Find where the given text appears and provide that cell's center as [X, Y] coordinate. 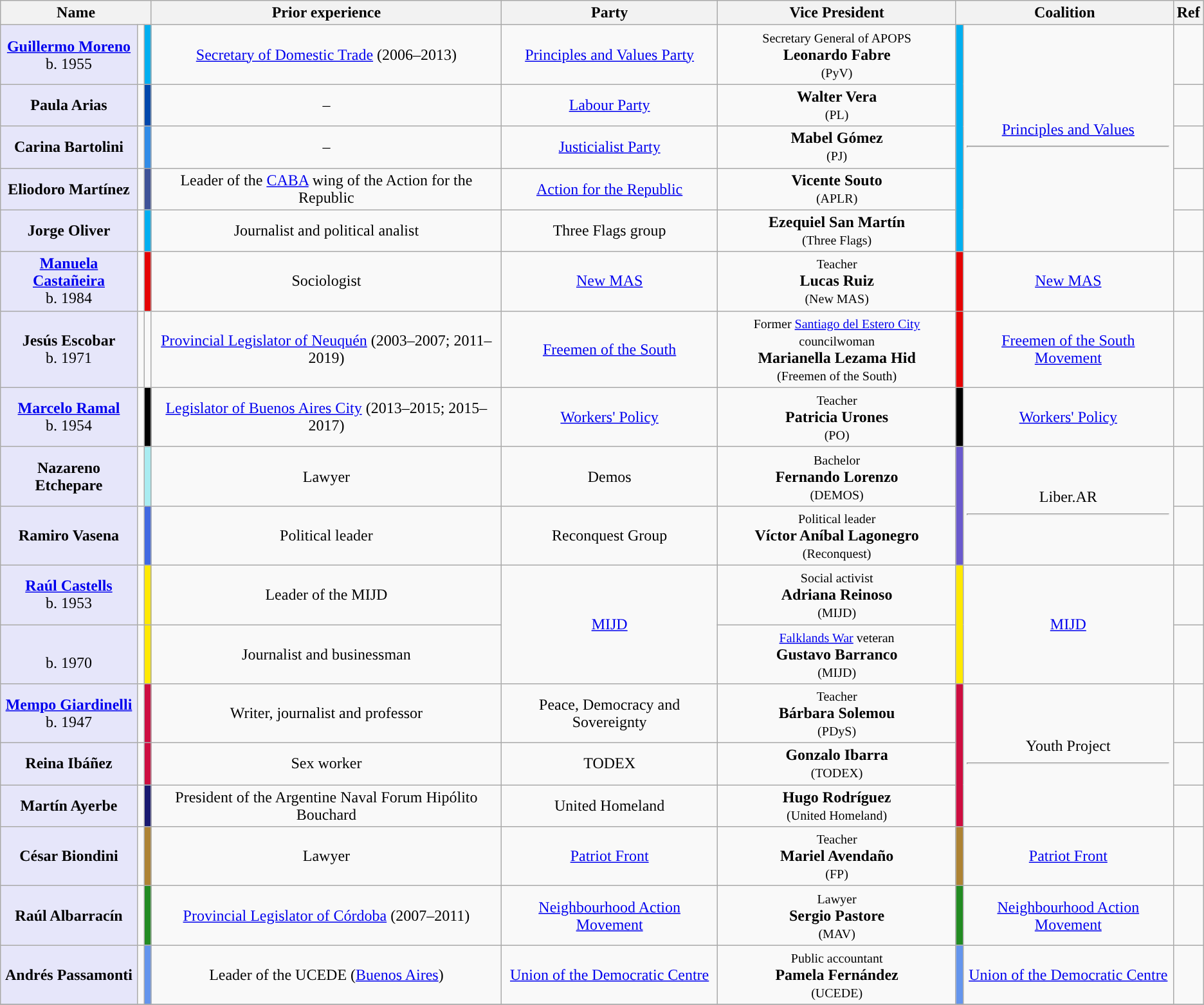
TeacherBárbara Solemou(PDyS) [837, 714]
Writer, journalist and professor [326, 714]
Manuela Castañeirab. 1984 [69, 281]
Raúl Castellsb. 1953 [69, 595]
Demos [609, 476]
Martín Ayerbe [69, 806]
Leader of the CABA wing of the Action for the Republic [326, 189]
Hugo Rodríguez(United Homeland) [837, 806]
Jorge Oliver [69, 230]
Secretary of Domestic Trade (2006–2013) [326, 55]
Ezequiel San Martín(Three Flags) [837, 230]
Coalition [1064, 13]
b. 1970 [69, 654]
Jesús Escobarb. 1971 [69, 349]
Justicialist Party [609, 147]
Falklands War veteranGustavo Barranco(MIJD) [837, 654]
Vicente Souto(APLR) [837, 189]
United Homeland [609, 806]
Vice President [837, 13]
Political leaderVíctor Aníbal Lagonegro(Reconquest) [837, 535]
Political leader [326, 535]
Leader of the MIJD [326, 595]
Mabel Gómez(PJ) [837, 147]
Three Flags group [609, 230]
Legislator of Buenos Aires City (2013–2015; 2015–2017) [326, 417]
Sociologist [326, 281]
Peace, Democracy and Sovereignty [609, 714]
Provincial Legislator of Neuquén (2003–2007; 2011–2019) [326, 349]
Paula Arias [69, 106]
Journalist and businessman [326, 654]
TeacherMariel Avendaño(FP) [837, 856]
Leader of the UCEDE (Buenos Aires) [326, 975]
Youth Project [1068, 755]
Freemen of the South [609, 349]
Public accountantPamela Fernández(UCEDE) [837, 975]
Raúl Albarracín [69, 916]
TeacherLucas Ruiz(New MAS) [837, 281]
Former Santiago del Estero City councilwomanMarianella Lezama Hid(Freemen of the South) [837, 349]
Ref [1189, 13]
Social activistAdriana Reinoso(MIJD) [837, 595]
Gonzalo Ibarra(TODEX) [837, 764]
Freemen of the South Movement [1068, 349]
Action for the Republic [609, 189]
Ramiro Vasena [69, 535]
Prior experience [326, 13]
Party [609, 13]
Name [76, 13]
Carina Bartolini [69, 147]
TeacherPatricia Urones(PO) [837, 417]
President of the Argentine Naval Forum Hipólito Bouchard [326, 806]
Journalist and political analist [326, 230]
Andrés Passamonti [69, 975]
Liber.AR [1068, 506]
Eliodoro Martínez [69, 189]
Reina Ibáñez [69, 764]
Sex worker [326, 764]
Reconquest Group [609, 535]
Principles and Values [1068, 138]
TODEX [609, 764]
BachelorFernando Lorenzo(DEMOS) [837, 476]
Walter Vera(PL) [837, 106]
Nazareno Etchepare [69, 476]
Guillermo Morenob. 1955 [69, 55]
Marcelo Ramalb. 1954 [69, 417]
César Biondini [69, 856]
Mempo Giardinellib. 1947 [69, 714]
Principles and Values Party [609, 55]
Secretary General of APOPSLeonardo Fabre(PyV) [837, 55]
Provincial Legislator of Córdoba (2007–2011) [326, 916]
LawyerSergio Pastore(MAV) [837, 916]
Labour Party [609, 106]
